Identify which cell holds the provided text, then report its [x, y] central coordinate. 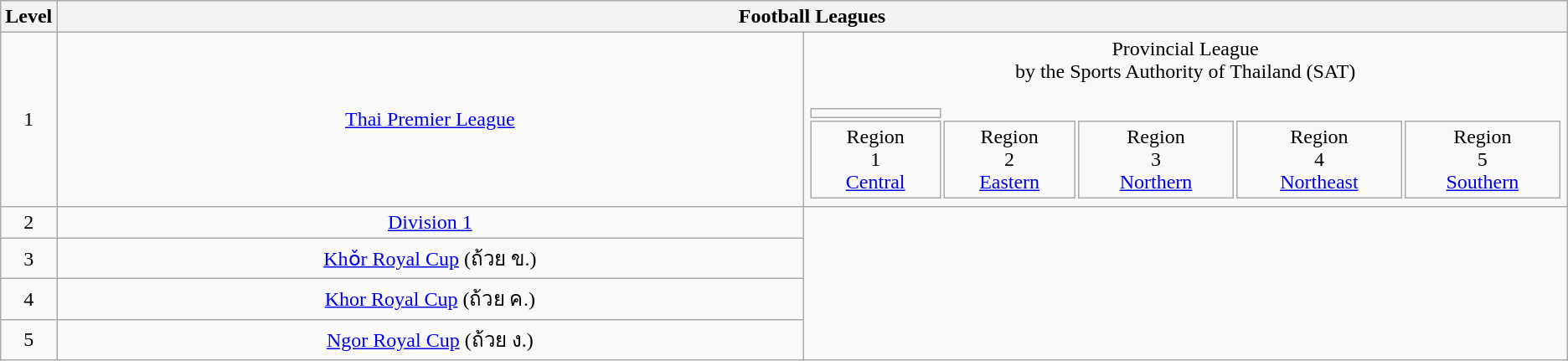
5 [28, 340]
2 [28, 222]
Khǒr Royal Cup (ถ้วย ข.) [431, 258]
Region 5 Southern [1483, 160]
3 [28, 258]
Ngor Royal Cup (ถ้วย ง.) [431, 340]
Level [28, 17]
Division 1 [431, 222]
Provincial League by the Sports Authority of Thailand (SAT) Region 1 Central Region 2 Eastern Region 3 Northern Region 4 Northeast Region 5 Southern [1185, 119]
Region 3 Northern [1156, 160]
Football Leagues [812, 17]
Region 1 Central [875, 160]
Thai Premier League [431, 119]
4 [28, 300]
Region 4 Northeast [1319, 160]
Region 2 Eastern [1009, 160]
Khor Royal Cup (ถ้วย ค.) [431, 300]
1 [28, 119]
